Extract the [X, Y] coordinate from the center of the cell holding the provided text.  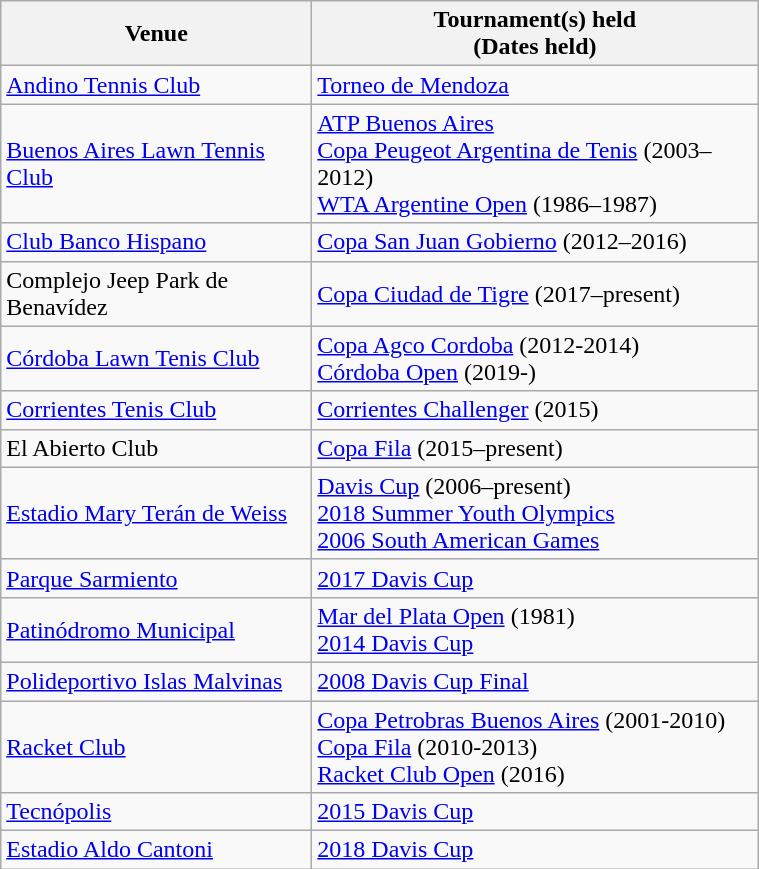
Mar del Plata Open (1981)2014 Davis Cup [535, 630]
ATP Buenos AiresCopa Peugeot Argentina de Tenis (2003–2012)WTA Argentine Open (1986–1987) [535, 164]
Corrientes Challenger (2015) [535, 410]
Copa San Juan Gobierno (2012–2016) [535, 242]
Parque Sarmiento [156, 578]
El Abierto Club [156, 448]
2008 Davis Cup Final [535, 681]
Club Banco Hispano [156, 242]
Buenos Aires Lawn Tennis Club [156, 164]
Patinódromo Municipal [156, 630]
Tecnópolis [156, 812]
Copa Petrobras Buenos Aires (2001-2010)Copa Fila (2010-2013)Racket Club Open (2016) [535, 746]
Copa Fila (2015–present) [535, 448]
Complejo Jeep Park de Benavídez [156, 294]
Polideportivo Islas Malvinas [156, 681]
Estadio Aldo Cantoni [156, 850]
Estadio Mary Terán de Weiss [156, 513]
Venue [156, 34]
2018 Davis Cup [535, 850]
Racket Club [156, 746]
Córdoba Lawn Tenis Club [156, 358]
Andino Tennis Club [156, 85]
2015 Davis Cup [535, 812]
Corrientes Tenis Club [156, 410]
Torneo de Mendoza [535, 85]
Davis Cup (2006–present)2018 Summer Youth Olympics2006 South American Games [535, 513]
Tournament(s) held(Dates held) [535, 34]
Copa Agco Cordoba (2012-2014)Córdoba Open (2019-) [535, 358]
Copa Ciudad de Tigre (2017–present) [535, 294]
2017 Davis Cup [535, 578]
